Return [x, y] of the center of cell containing provided text 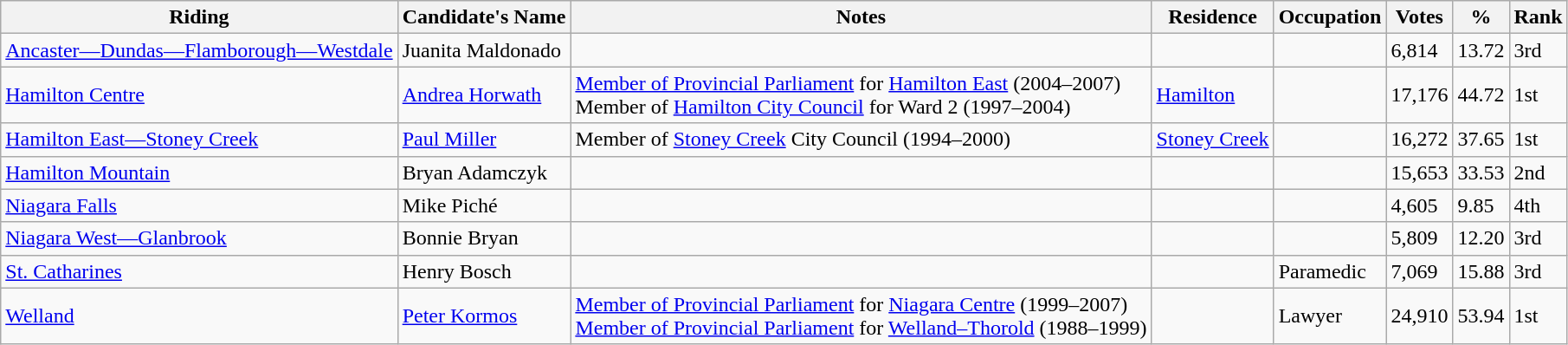
Ancaster—Dundas—Flamborough—Westdale [199, 50]
Candidate's Name [484, 17]
Hamilton [1212, 95]
37.65 [1481, 140]
Henry Bosch [484, 271]
Peter Kormos [484, 316]
Juanita Maldonado [484, 50]
Hamilton Mountain [199, 172]
53.94 [1481, 316]
Welland [199, 316]
% [1481, 17]
12.20 [1481, 238]
Hamilton East—Stoney Creek [199, 140]
Notes [861, 17]
St. Catharines [199, 271]
16,272 [1420, 140]
Riding [199, 17]
33.53 [1481, 172]
6,814 [1420, 50]
Member of Provincial Parliament for Niagara Centre (1999–2007) Member of Provincial Parliament for Welland–Thorold (1988–1999) [861, 316]
Votes [1420, 17]
Residence [1212, 17]
24,910 [1420, 316]
15,653 [1420, 172]
2nd [1538, 172]
Mike Piché [484, 205]
Andrea Horwath [484, 95]
4,605 [1420, 205]
13.72 [1481, 50]
Paul Miller [484, 140]
Lawyer [1330, 316]
Paramedic [1330, 271]
Niagara Falls [199, 205]
15.88 [1481, 271]
17,176 [1420, 95]
4th [1538, 205]
9.85 [1481, 205]
Niagara West—Glanbrook [199, 238]
Hamilton Centre [199, 95]
5,809 [1420, 238]
Occupation [1330, 17]
Bonnie Bryan [484, 238]
Rank [1538, 17]
Member of Stoney Creek City Council (1994–2000) [861, 140]
44.72 [1481, 95]
Member of Provincial Parliament for Hamilton East (2004–2007) Member of Hamilton City Council for Ward 2 (1997–2004) [861, 95]
Stoney Creek [1212, 140]
7,069 [1420, 271]
Bryan Adamczyk [484, 172]
